Provide the (x, y) coordinate of the cell's center where the given text is located.  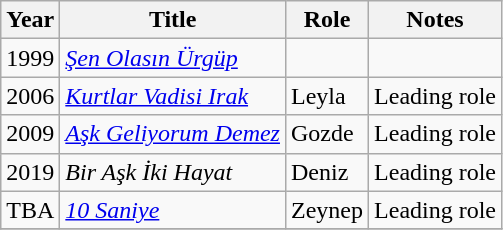
Leyla (326, 96)
Bir Aşk İki Hayat (173, 172)
TBA (30, 210)
Kurtlar Vadisi Irak (173, 96)
10 Saniye (173, 210)
Notes (436, 20)
Şen Olasın Ürgüp (173, 58)
2009 (30, 134)
Zeynep (326, 210)
Deniz (326, 172)
2019 (30, 172)
Role (326, 20)
2006 (30, 96)
Aşk Geliyorum Demez (173, 134)
Title (173, 20)
Year (30, 20)
1999 (30, 58)
Gozde (326, 134)
